Output the (X, Y) coordinate of the center of the cell containing the given text.  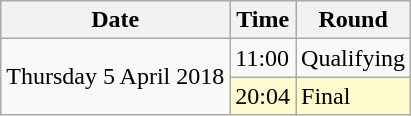
20:04 (263, 96)
Round (354, 20)
Final (354, 96)
Thursday 5 April 2018 (116, 77)
Date (116, 20)
11:00 (263, 58)
Time (263, 20)
Qualifying (354, 58)
